Capture the cell that displays the provided text and extract its (x, y) central coordinate. 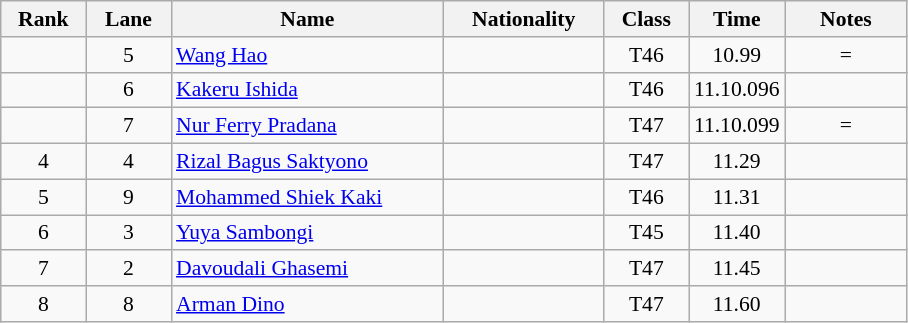
9 (128, 197)
Time (737, 19)
Nur Ferry Pradana (308, 126)
Yuya Sambongi (308, 233)
11.10.099 (737, 126)
11.40 (737, 233)
Kakeru Ishida (308, 90)
10.99 (737, 55)
Mohammed Shiek Kaki (308, 197)
11.60 (737, 304)
11.45 (737, 269)
3 (128, 233)
Lane (128, 19)
Class (646, 19)
Davoudali Ghasemi (308, 269)
Nationality (524, 19)
11.31 (737, 197)
Arman Dino (308, 304)
Wang Hao (308, 55)
2 (128, 269)
Rank (44, 19)
Rizal Bagus Saktyono (308, 162)
Name (308, 19)
T45 (646, 233)
11.29 (737, 162)
Notes (846, 19)
11.10.096 (737, 90)
